Extract the (x, y) coordinate from the center of the cell holding the provided text.  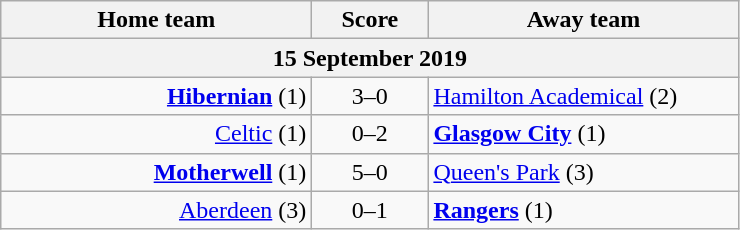
Queen's Park (3) (584, 172)
Glasgow City (1) (584, 134)
Score (370, 20)
3–0 (370, 96)
0–1 (370, 210)
Hibernian (1) (156, 96)
Home team (156, 20)
Celtic (1) (156, 134)
15 September 2019 (370, 58)
5–0 (370, 172)
Rangers (1) (584, 210)
0–2 (370, 134)
Motherwell (1) (156, 172)
Away team (584, 20)
Aberdeen (3) (156, 210)
Hamilton Academical (2) (584, 96)
